Find where the given text appears and provide that cell's center as (x, y) coordinate. 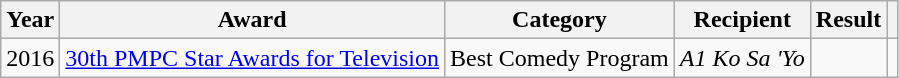
Recipient (742, 20)
30th PMPC Star Awards for Television (252, 58)
A1 Ko Sa 'Yo (742, 58)
Result (848, 20)
Category (560, 20)
Best Comedy Program (560, 58)
2016 (30, 58)
Award (252, 20)
Year (30, 20)
